Scan for the cell matching the given text and deliver its (x, y) coordinate at center. 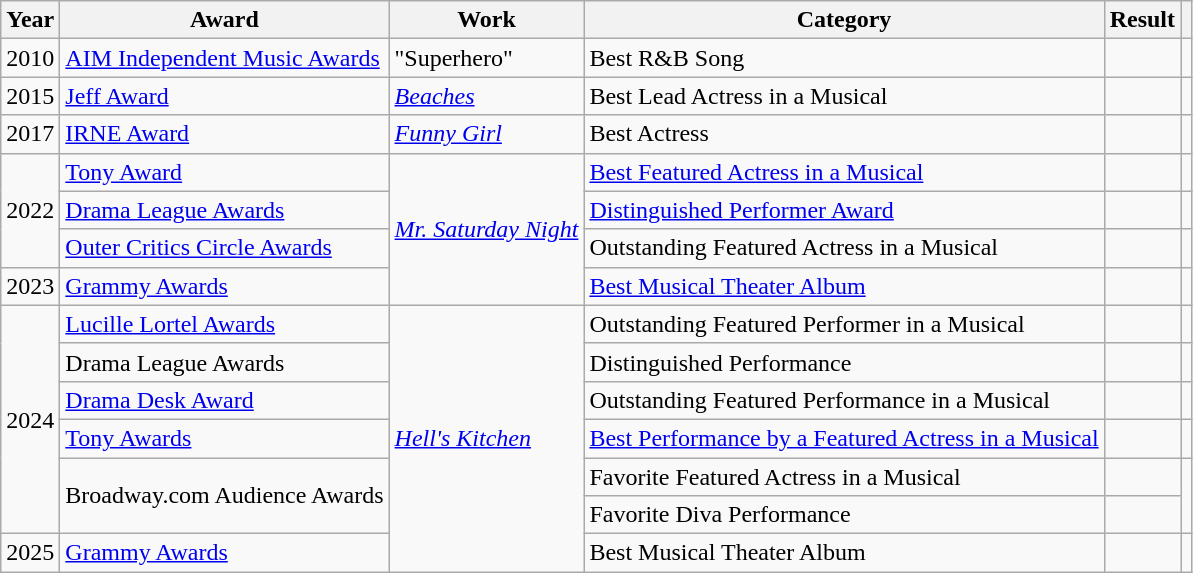
Year (30, 20)
Outstanding Featured Performance in a Musical (844, 400)
Favorite Diva Performance (844, 515)
Distinguished Performer Award (844, 210)
Lucille Lortel Awards (224, 324)
Favorite Featured Actress in a Musical (844, 477)
Broadway.com Audience Awards (224, 496)
Best Lead Actress in a Musical (844, 96)
2022 (30, 210)
2010 (30, 58)
Drama Desk Award (224, 400)
Beaches (486, 96)
2015 (30, 96)
Funny Girl (486, 134)
Tony Awards (224, 438)
AIM Independent Music Awards (224, 58)
IRNE Award (224, 134)
Jeff Award (224, 96)
2025 (30, 553)
Outstanding Featured Actress in a Musical (844, 248)
Best Performance by a Featured Actress in a Musical (844, 438)
2023 (30, 286)
Award (224, 20)
Distinguished Performance (844, 362)
Outer Critics Circle Awards (224, 248)
Category (844, 20)
Tony Award (224, 172)
2024 (30, 419)
Best R&B Song (844, 58)
Best Featured Actress in a Musical (844, 172)
Outstanding Featured Performer in a Musical (844, 324)
Work (486, 20)
"Superhero" (486, 58)
Hell's Kitchen (486, 438)
Result (1142, 20)
2017 (30, 134)
Best Actress (844, 134)
Mr. Saturday Night (486, 229)
